Scan for the cell matching the given text and deliver its [x, y] coordinate at center. 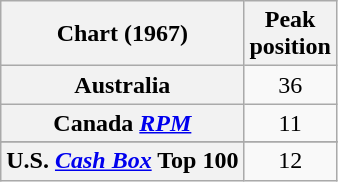
Chart (1967) [122, 34]
Peakposition [290, 34]
36 [290, 85]
U.S. Cash Box Top 100 [122, 161]
Australia [122, 85]
12 [290, 161]
Canada RPM [122, 123]
11 [290, 123]
